Return the [x, y] coordinate for the center point of the cell that contains the specified text.  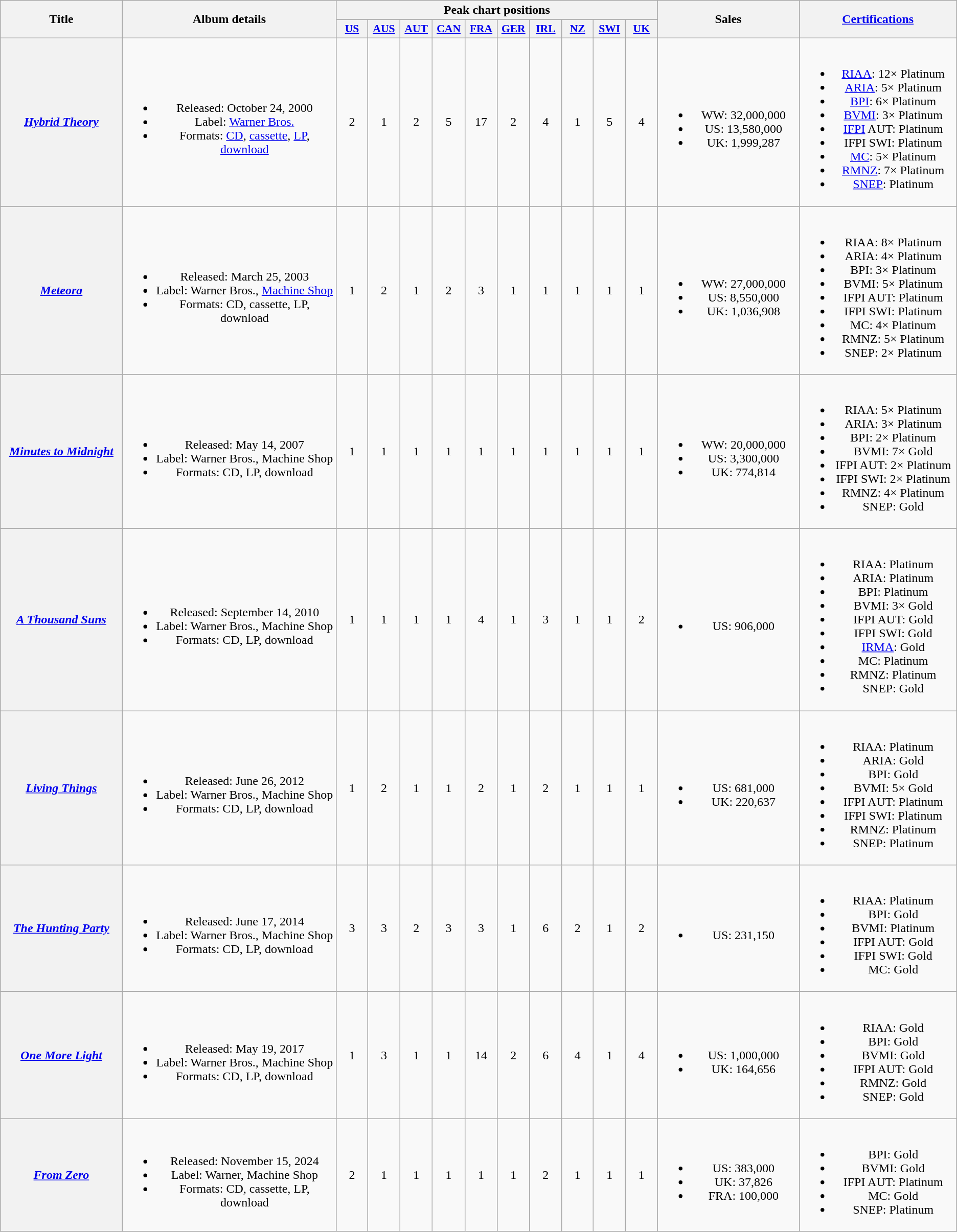
UK [642, 29]
RIAA: PlatinumARIA: GoldBPI: GoldBVMI: 5× GoldIFPI AUT: PlatinumIFPI SWI: PlatinumRMNZ: PlatinumSNEP: Platinum [878, 788]
Meteora [61, 290]
Living Things [61, 788]
RIAA: PlatinumARIA: PlatinumBPI: PlatinumBVMI: 3× GoldIFPI AUT: GoldIFPI SWI: GoldIRMA: GoldMC: PlatinumRMNZ: PlatinumSNEP: Gold [878, 620]
One More Light [61, 1055]
SWI [609, 29]
AUS [383, 29]
Released: May 19, 2017Label: Warner Bros., Machine ShopFormats: CD, LP, download [229, 1055]
Minutes to Midnight [61, 452]
Released: May 14, 2007Label: Warner Bros., Machine ShopFormats: CD, LP, download [229, 452]
FRA [481, 29]
US [352, 29]
WW: 32,000,000US: 13,580,000UK: 1,999,287 [728, 122]
RIAA: GoldBPI: GoldBVMI: GoldIFPI AUT: GoldRMNZ: GoldSNEP: Gold [878, 1055]
US: 1,000,000UK: 164,656 [728, 1055]
A Thousand Suns [61, 620]
GER [513, 29]
US: 231,150 [728, 928]
US: 906,000 [728, 620]
AUT [416, 29]
IRL [546, 29]
RIAA: PlatinumBPI: GoldBVMI: PlatinumIFPI AUT: GoldIFPI SWI: GoldMC: Gold [878, 928]
The Hunting Party [61, 928]
BPI: GoldBVMI: GoldIFPI AUT: PlatinumMC: GoldSNEP: Platinum [878, 1175]
Released: September 14, 2010Label: Warner Bros., Machine ShopFormats: CD, LP, download [229, 620]
Hybrid Theory [61, 122]
WW: 20,000,000US: 3,300,000UK: 774,814 [728, 452]
RIAA: 5× PlatinumARIA: 3× PlatinumBPI: 2× PlatinumBVMI: 7× GoldIFPI AUT: 2× PlatinumIFPI SWI: 2× PlatinumRMNZ: 4× PlatinumSNEP: Gold [878, 452]
NZ [578, 29]
Released: June 17, 2014Label: Warner Bros., Machine ShopFormats: CD, LP, download [229, 928]
WW: 27,000,000US: 8,550,000UK: 1,036,908 [728, 290]
Peak chart positions [497, 10]
US: 681,000UK: 220,637 [728, 788]
14 [481, 1055]
Title [61, 19]
Sales [728, 19]
Released: November 15, 2024Label: Warner, Machine ShopFormats: CD, cassette, LP, download [229, 1175]
Certifications [878, 19]
From Zero [61, 1175]
US: 383,000UK: 37,826FRA: 100,000 [728, 1175]
17 [481, 122]
Album details [229, 19]
Released: October 24, 2000Label: Warner Bros.Formats: CD, cassette, LP, download [229, 122]
CAN [449, 29]
Released: March 25, 2003Label: Warner Bros., Machine ShopFormats: CD, cassette, LP, download [229, 290]
Released: June 26, 2012Label: Warner Bros., Machine ShopFormats: CD, LP, download [229, 788]
